Provide the [x, y] coordinate of the cell's center where the given text is located.  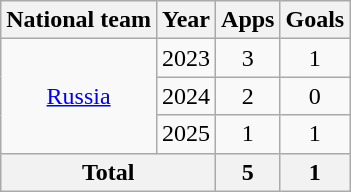
0 [315, 96]
2025 [186, 134]
2024 [186, 96]
Year [186, 20]
2 [248, 96]
2023 [186, 58]
Goals [315, 20]
National team [79, 20]
Apps [248, 20]
5 [248, 172]
Total [108, 172]
3 [248, 58]
Russia [79, 96]
